Extract the (x, y) coordinate from the center of the cell holding the provided text.  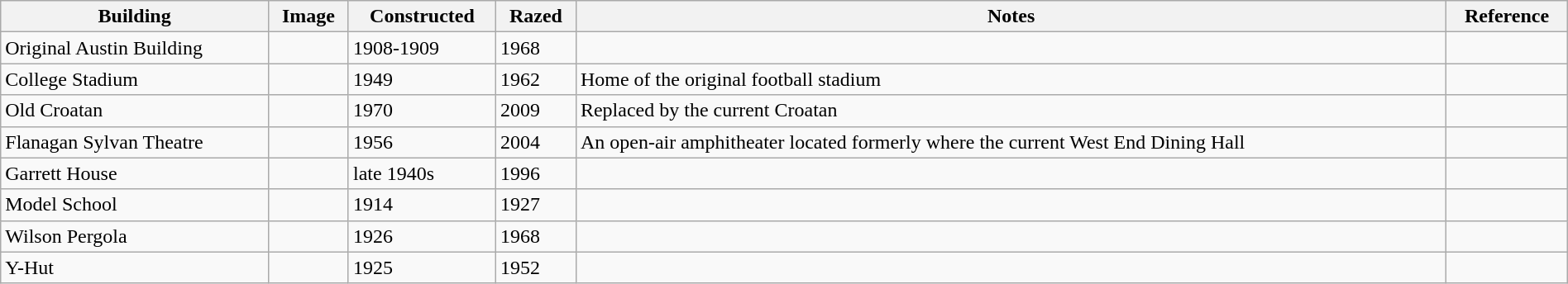
Replaced by the current Croatan (1011, 111)
Original Austin Building (135, 48)
Home of the original football stadium (1011, 79)
Constructed (422, 17)
1962 (536, 79)
1952 (536, 267)
Image (309, 17)
1926 (422, 236)
2004 (536, 142)
Building (135, 17)
Reference (1507, 17)
1925 (422, 267)
1908-1909 (422, 48)
Garrett House (135, 173)
College Stadium (135, 79)
late 1940s (422, 173)
Flanagan Sylvan Theatre (135, 142)
An open-air amphitheater located formerly where the current West End Dining Hall (1011, 142)
Old Croatan (135, 111)
Notes (1011, 17)
Model School (135, 205)
Wilson Pergola (135, 236)
1927 (536, 205)
1970 (422, 111)
1956 (422, 142)
Razed (536, 17)
Y-Hut (135, 267)
1949 (422, 79)
1996 (536, 173)
2009 (536, 111)
1914 (422, 205)
